Determine the [x, y] coordinate at the center of the cell enclosing the given text.  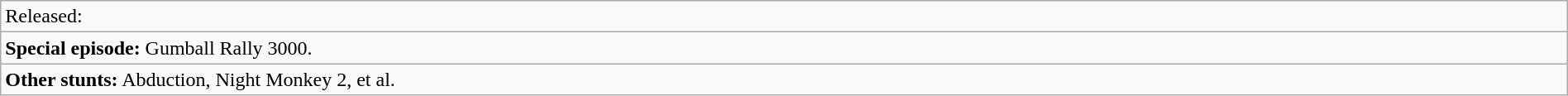
Special episode: Gumball Rally 3000. [784, 48]
Released: [784, 17]
Other stunts: Abduction, Night Monkey 2, et al. [784, 79]
